Scan for the cell matching the given text and deliver its (x, y) coordinate at center. 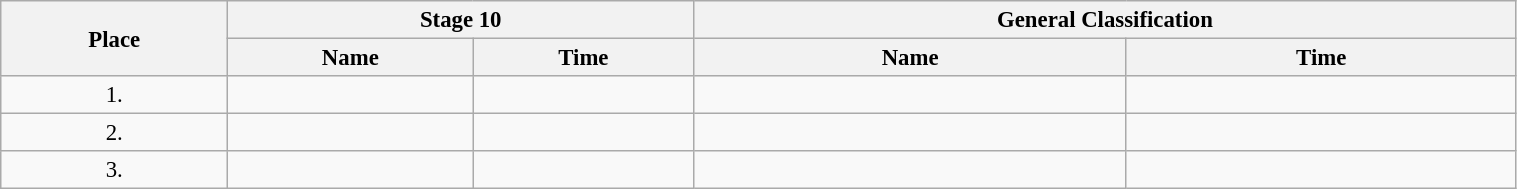
2. (114, 133)
1. (114, 95)
General Classification (1105, 20)
3. (114, 170)
Stage 10 (461, 20)
Place (114, 38)
